Output the [x, y] coordinate of the center of the cell containing the given text.  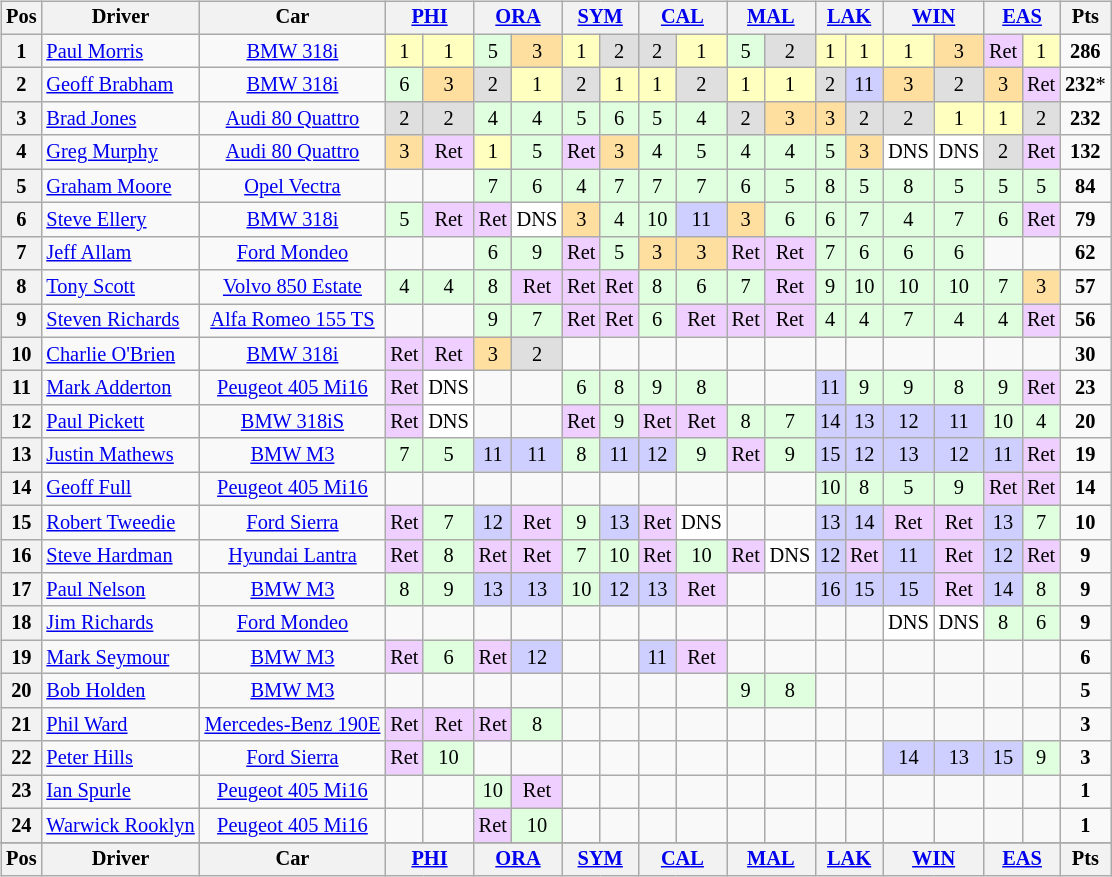
17 [21, 590]
Paul Pickett [120, 422]
Warwick Rooklyn [120, 825]
Greg Murphy [120, 152]
18 [21, 623]
Mark Seymour [120, 657]
Bob Holden [120, 691]
Opel Vectra [293, 186]
Tony Scott [120, 287]
Robert Tweedie [120, 522]
Paul Nelson [120, 590]
Graham Moore [120, 186]
84 [1085, 186]
286 [1085, 51]
132 [1085, 152]
Mercedes-Benz 190E [293, 724]
Hyundai Lantra [293, 556]
Peter Hills [120, 758]
Jim Richards [120, 623]
21 [21, 724]
232* [1085, 85]
Steven Richards [120, 321]
Brad Jones [120, 119]
Steve Ellery [120, 220]
Phil Ward [120, 724]
BMW 318iS [293, 422]
232 [1085, 119]
Ian Spurle [120, 792]
Volvo 850 Estate [293, 287]
57 [1085, 287]
Mark Adderton [120, 388]
24 [21, 825]
Charlie O'Brien [120, 354]
Geoff Brabham [120, 85]
Geoff Full [120, 489]
56 [1085, 321]
Jeff Allam [120, 253]
Alfa Romeo 155 TS [293, 321]
62 [1085, 253]
Justin Mathews [120, 455]
79 [1085, 220]
30 [1085, 354]
22 [21, 758]
Paul Morris [120, 51]
Steve Hardman [120, 556]
